Output the [X, Y] coordinate of the center of the cell containing the given text.  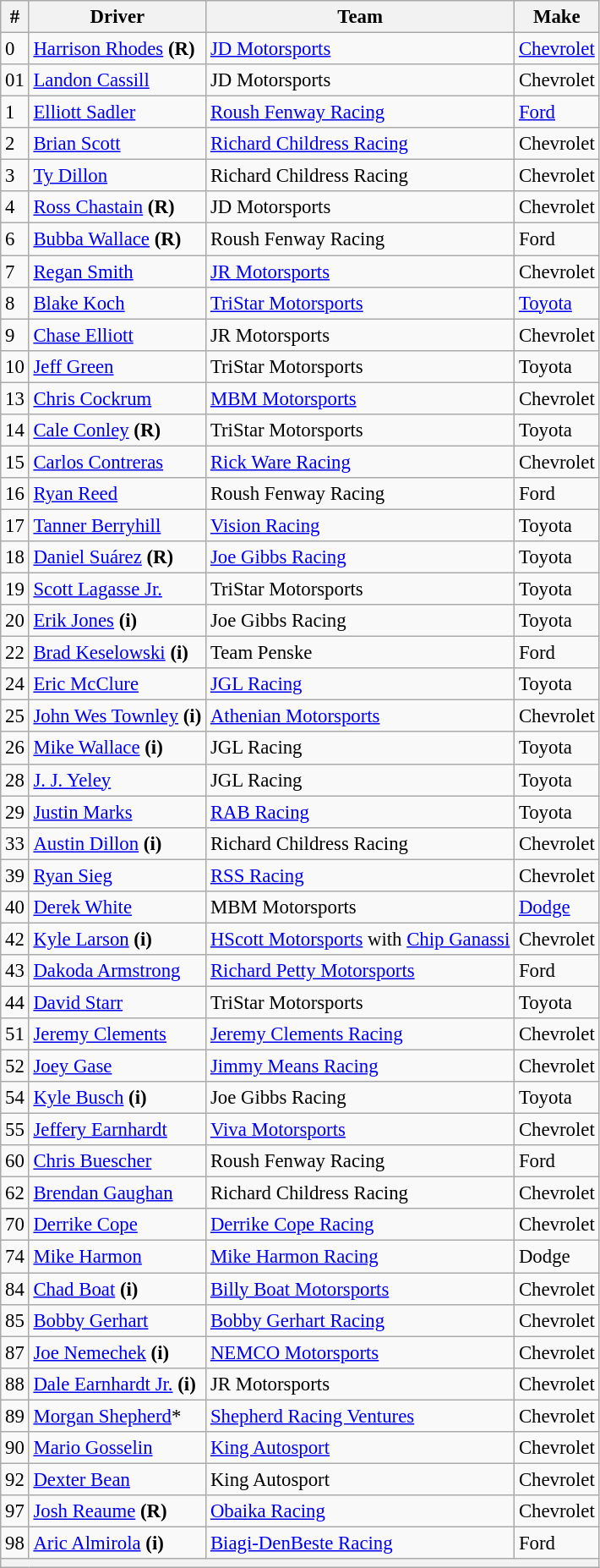
Bubba Wallace (R) [117, 239]
Jimmy Means Racing [360, 1066]
Obaika Racing [360, 1511]
39 [15, 875]
9 [15, 335]
10 [15, 366]
Dexter Bean [117, 1479]
8 [15, 303]
Tanner Berryhill [117, 525]
01 [15, 80]
90 [15, 1448]
David Starr [117, 1002]
55 [15, 1130]
Dakoda Armstrong [117, 971]
29 [15, 812]
Brad Keselowski (i) [117, 653]
Driver [117, 17]
Cale Conley (R) [117, 430]
15 [15, 462]
Vision Racing [360, 525]
Brendan Gaughan [117, 1193]
Ryan Reed [117, 494]
Mike Harmon [117, 1257]
Eric McClure [117, 684]
Jeffery Earnhardt [117, 1130]
Team [360, 17]
98 [15, 1543]
Ross Chastain (R) [117, 207]
4 [15, 207]
16 [15, 494]
HScott Motorsports with Chip Ganassi [360, 939]
Team Penske [360, 653]
Austin Dillon (i) [117, 843]
Make [557, 17]
20 [15, 621]
John Wes Townley (i) [117, 716]
Mike Wallace (i) [117, 748]
Richard Petty Motorsports [360, 971]
Rick Ware Racing [360, 462]
Regan Smith [117, 271]
Blake Koch [117, 303]
6 [15, 239]
Brian Scott [117, 144]
Biagi-DenBeste Racing [360, 1543]
62 [15, 1193]
Derrike Cope Racing [360, 1225]
14 [15, 430]
0 [15, 49]
60 [15, 1161]
RAB Racing [360, 812]
Morgan Shepherd* [117, 1416]
Mario Gosselin [117, 1448]
43 [15, 971]
42 [15, 939]
Daniel Suárez (R) [117, 557]
51 [15, 1034]
Kyle Larson (i) [117, 939]
18 [15, 557]
Joey Gase [117, 1066]
7 [15, 271]
Bobby Gerhart [117, 1320]
Ryan Sieg [117, 875]
Joe Nemechek (i) [117, 1352]
28 [15, 780]
88 [15, 1384]
54 [15, 1098]
Landon Cassill [117, 80]
Viva Motorsports [360, 1130]
Scott Lagasse Jr. [117, 589]
33 [15, 843]
Josh Reaume (R) [117, 1511]
Derek White [117, 907]
92 [15, 1479]
84 [15, 1289]
25 [15, 716]
Derrike Cope [117, 1225]
Jeremy Clements Racing [360, 1034]
26 [15, 748]
22 [15, 653]
87 [15, 1352]
52 [15, 1066]
Erik Jones (i) [117, 621]
85 [15, 1320]
Chase Elliott [117, 335]
Harrison Rhodes (R) [117, 49]
Billy Boat Motorsports [360, 1289]
Jeremy Clements [117, 1034]
Athenian Motorsports [360, 716]
24 [15, 684]
J. J. Yeley [117, 780]
89 [15, 1416]
Chris Buescher [117, 1161]
74 [15, 1257]
97 [15, 1511]
NEMCO Motorsports [360, 1352]
19 [15, 589]
Chad Boat (i) [117, 1289]
3 [15, 176]
RSS Racing [360, 875]
Elliott Sadler [117, 112]
17 [15, 525]
1 [15, 112]
Carlos Contreras [117, 462]
Dale Earnhardt Jr. (i) [117, 1384]
Jeff Green [117, 366]
# [15, 17]
Shepherd Racing Ventures [360, 1416]
Aric Almirola (i) [117, 1543]
Justin Marks [117, 812]
13 [15, 398]
40 [15, 907]
44 [15, 1002]
Ty Dillon [117, 176]
70 [15, 1225]
Bobby Gerhart Racing [360, 1320]
Mike Harmon Racing [360, 1257]
Chris Cockrum [117, 398]
Kyle Busch (i) [117, 1098]
2 [15, 144]
